Return (X, Y) of the center of cell containing provided text 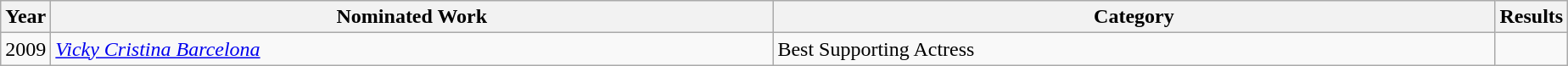
Year (25, 17)
Results (1532, 17)
Category (1134, 17)
Nominated Work (412, 17)
2009 (25, 49)
Best Supporting Actress (1134, 49)
Vicky Cristina Barcelona (412, 49)
